Locate the cell with the specified text and output its (x, y) center coordinate. 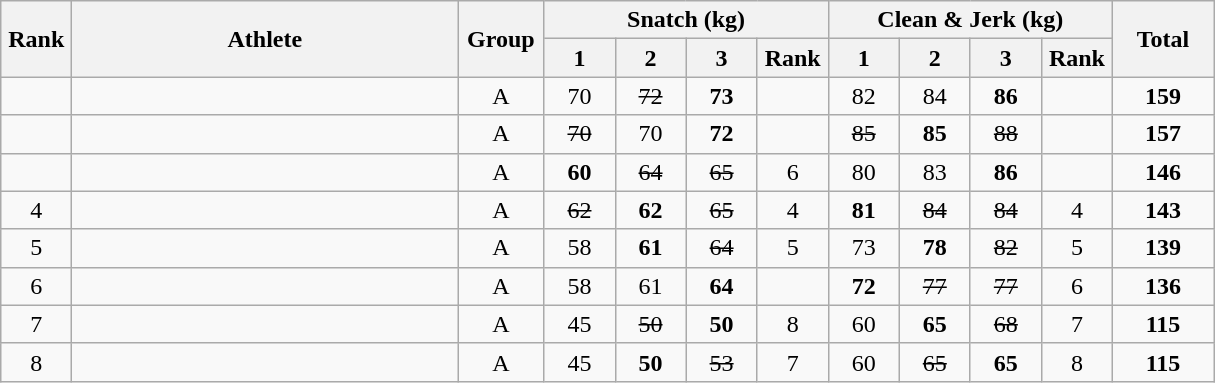
53 (722, 362)
68 (1006, 324)
81 (864, 210)
Total (1162, 39)
143 (1162, 210)
Athlete (265, 39)
80 (864, 172)
Clean & Jerk (kg) (970, 20)
Snatch (kg) (686, 20)
139 (1162, 248)
157 (1162, 134)
136 (1162, 286)
78 (934, 248)
146 (1162, 172)
83 (934, 172)
88 (1006, 134)
159 (1162, 96)
Group (501, 39)
